Locate the cell with the specified text and output its [x, y] center coordinate. 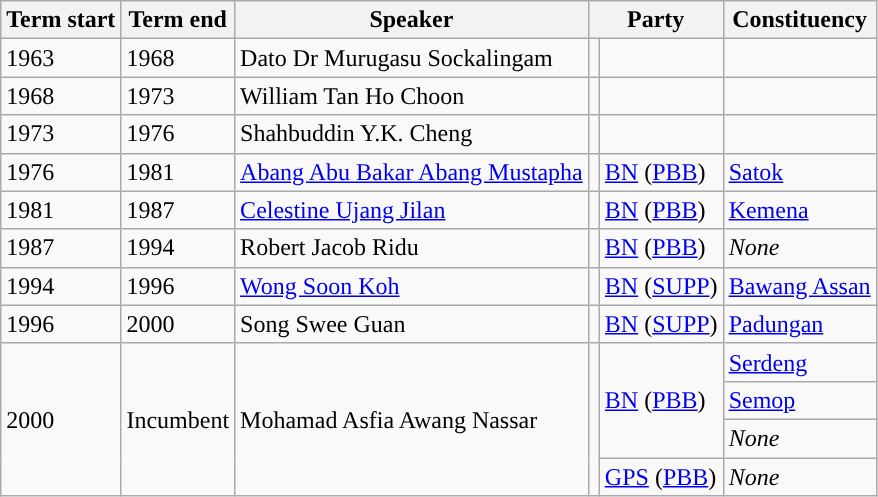
Shahbuddin Y.K. Cheng [412, 134]
William Tan Ho Choon [412, 96]
Party [656, 20]
Mohamad Asfia Awang Nassar [412, 419]
Wong Soon Koh [412, 286]
Celestine Ujang Jilan [412, 210]
Serdeng [800, 362]
Constituency [800, 20]
Bawang Assan [800, 286]
Kemena [800, 210]
Speaker [412, 20]
Incumbent [178, 419]
Semop [800, 400]
Padungan [800, 324]
Song Swee Guan [412, 324]
Term start [61, 20]
Robert Jacob Ridu [412, 248]
Satok [800, 172]
GPS (PBB) [661, 477]
Dato Dr Murugasu Sockalingam [412, 58]
1963 [61, 58]
Term end [178, 20]
Abang Abu Bakar Abang Mustapha [412, 172]
